Return [x, y] of the center of cell containing provided text 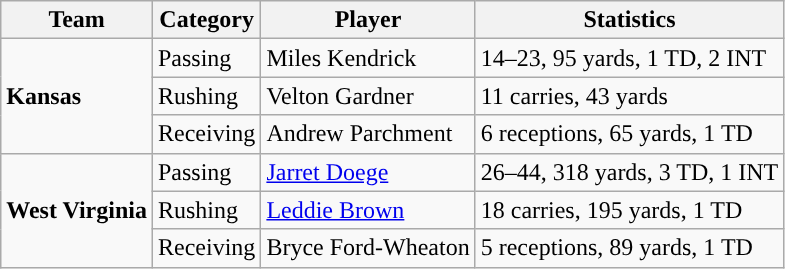
14–23, 95 yards, 1 TD, 2 INT [630, 58]
18 carries, 195 yards, 1 TD [630, 210]
Andrew Parchment [368, 134]
11 carries, 43 yards [630, 96]
26–44, 318 yards, 3 TD, 1 INT [630, 172]
Leddie Brown [368, 210]
Statistics [630, 20]
West Virginia [77, 210]
Miles Kendrick [368, 58]
Player [368, 20]
Bryce Ford-Wheaton [368, 248]
Jarret Doege [368, 172]
Kansas [77, 96]
Category [206, 20]
6 receptions, 65 yards, 1 TD [630, 134]
Velton Gardner [368, 96]
5 receptions, 89 yards, 1 TD [630, 248]
Team [77, 20]
